Search for the cell housing the specified text and yield its (x, y) center coordinate. 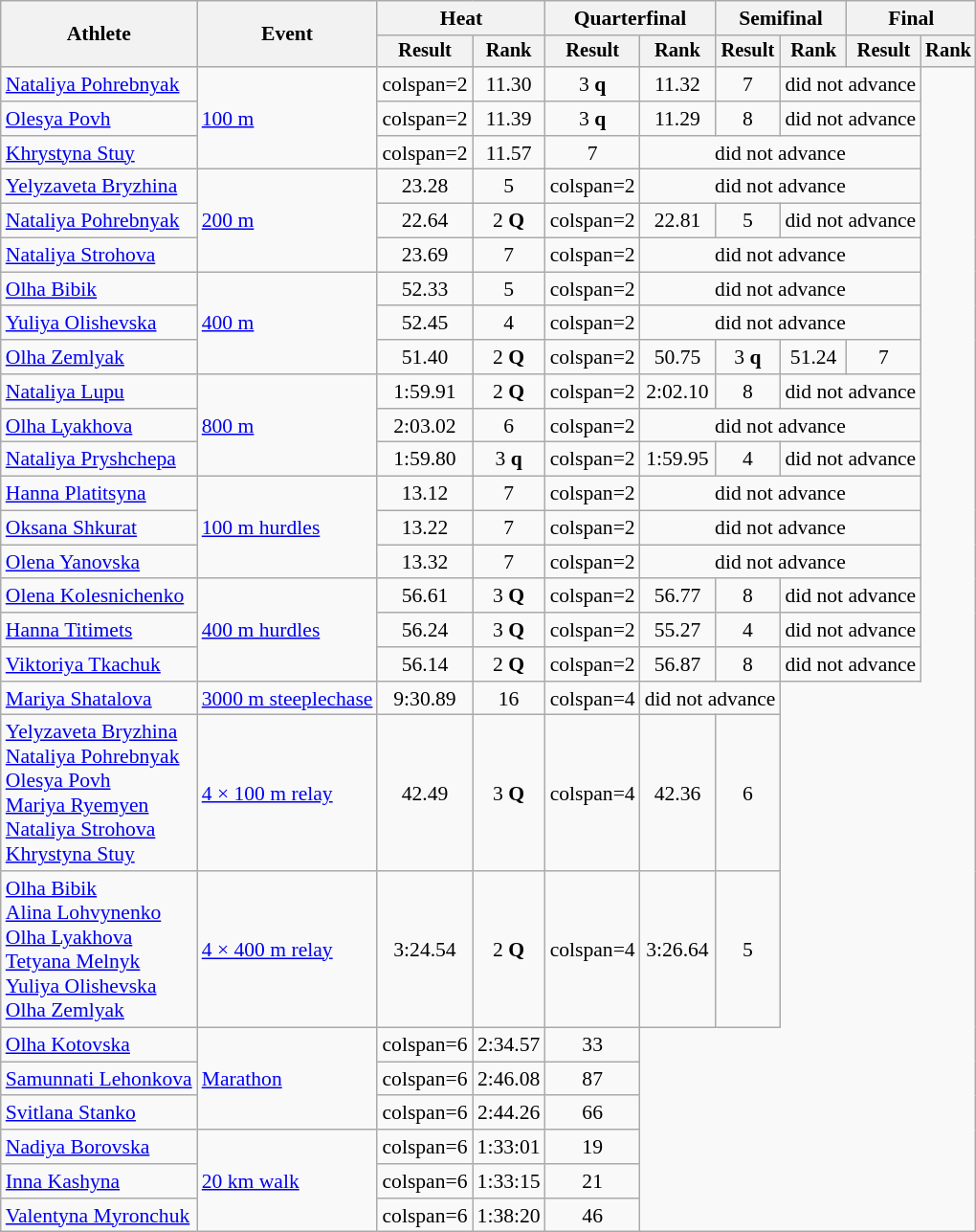
Yelyzaveta BryzhinaNataliya PohrebnyakOlesya PovhMariya RyemyenNataliya StrohovaKhrystyna Stuy (100, 793)
50.75 (677, 357)
19 (593, 1147)
4 × 100 m relay (287, 793)
Event (287, 34)
100 m hurdles (287, 528)
Mariya Shatalova (100, 699)
22.64 (425, 221)
11.30 (509, 84)
1:59.80 (425, 459)
1:33:01 (509, 1147)
13.32 (425, 562)
Olena Kolesnichenko (100, 596)
9:30.89 (425, 699)
Semifinal (781, 18)
11.39 (509, 119)
1:59.91 (425, 392)
23.28 (425, 187)
55.27 (677, 630)
23.69 (425, 256)
Olha Zemlyak (100, 357)
Quarterfinal (631, 18)
42.36 (677, 793)
11.29 (677, 119)
Marathon (287, 1080)
400 m (287, 324)
2:46.08 (509, 1079)
20 km walk (287, 1181)
16 (509, 699)
Oksana Shkurat (100, 528)
2:44.26 (509, 1113)
Olha Kotovska (100, 1045)
Final (911, 18)
56.77 (677, 596)
Heat (461, 18)
1:59.95 (677, 459)
66 (593, 1113)
Nadiya Borovska (100, 1147)
Hanna Platitsyna (100, 494)
Inna Kashyna (100, 1181)
Svitlana Stanko (100, 1113)
4 × 400 m relay (287, 950)
Olha BibikAlina LohvynenkoOlha LyakhovaTetyana MelnykYuliya OlishevskaOlha Zemlyak (100, 950)
51.24 (813, 357)
100 m (287, 119)
3:26.64 (677, 950)
Yelyzaveta Bryzhina (100, 187)
Olha Bibik (100, 289)
2:03.02 (425, 426)
800 m (287, 425)
87 (593, 1079)
33 (593, 1045)
Athlete (100, 34)
3000 m steeplechase (287, 699)
Viktoriya Tkachuk (100, 664)
2:02.10 (677, 392)
56.14 (425, 664)
Nataliya Lupu (100, 392)
Olena Yanovska (100, 562)
Nataliya Pryshchepa (100, 459)
Khrystyna Stuy (100, 153)
Hanna Titimets (100, 630)
42.49 (425, 793)
2:34.57 (509, 1045)
Yuliya Olishevska (100, 324)
22.81 (677, 221)
13.12 (425, 494)
56.61 (425, 596)
52.45 (425, 324)
200 m (287, 220)
11.32 (677, 84)
400 m hurdles (287, 630)
Nataliya Strohova (100, 256)
13.22 (425, 528)
Samunnati Lehonkova (100, 1079)
11.57 (509, 153)
Olha Lyakhova (100, 426)
56.24 (425, 630)
Olesya Povh (100, 119)
51.40 (425, 357)
52.33 (425, 289)
1:33:15 (509, 1181)
21 (593, 1181)
3:24.54 (425, 950)
56.87 (677, 664)
